Return the (x, y) coordinate for the center point of the cell that contains the specified text.  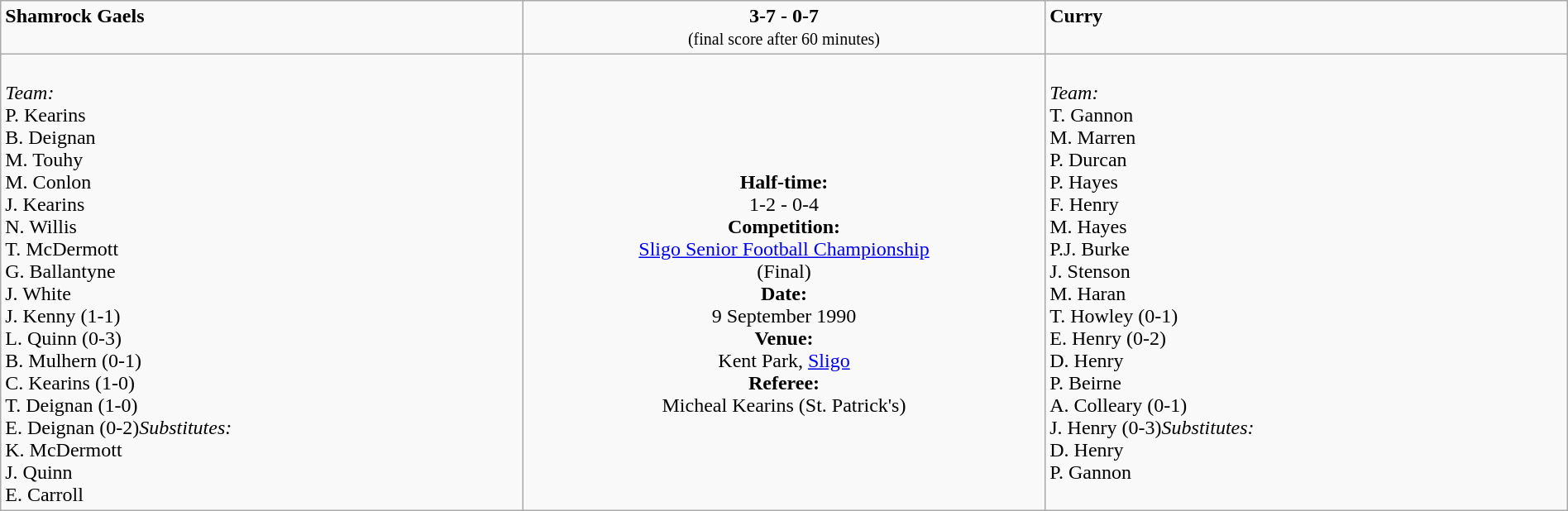
Curry (1307, 28)
3-7 - 0-7(final score after 60 minutes) (784, 28)
Shamrock Gaels (262, 28)
